Scan for the cell matching the given text and deliver its (x, y) coordinate at center. 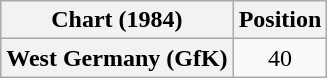
Position (280, 20)
Chart (1984) (117, 20)
West Germany (GfK) (117, 58)
40 (280, 58)
